Pinpoint the cell where the given text exists, returning its (X, Y) midpoint coordinate. 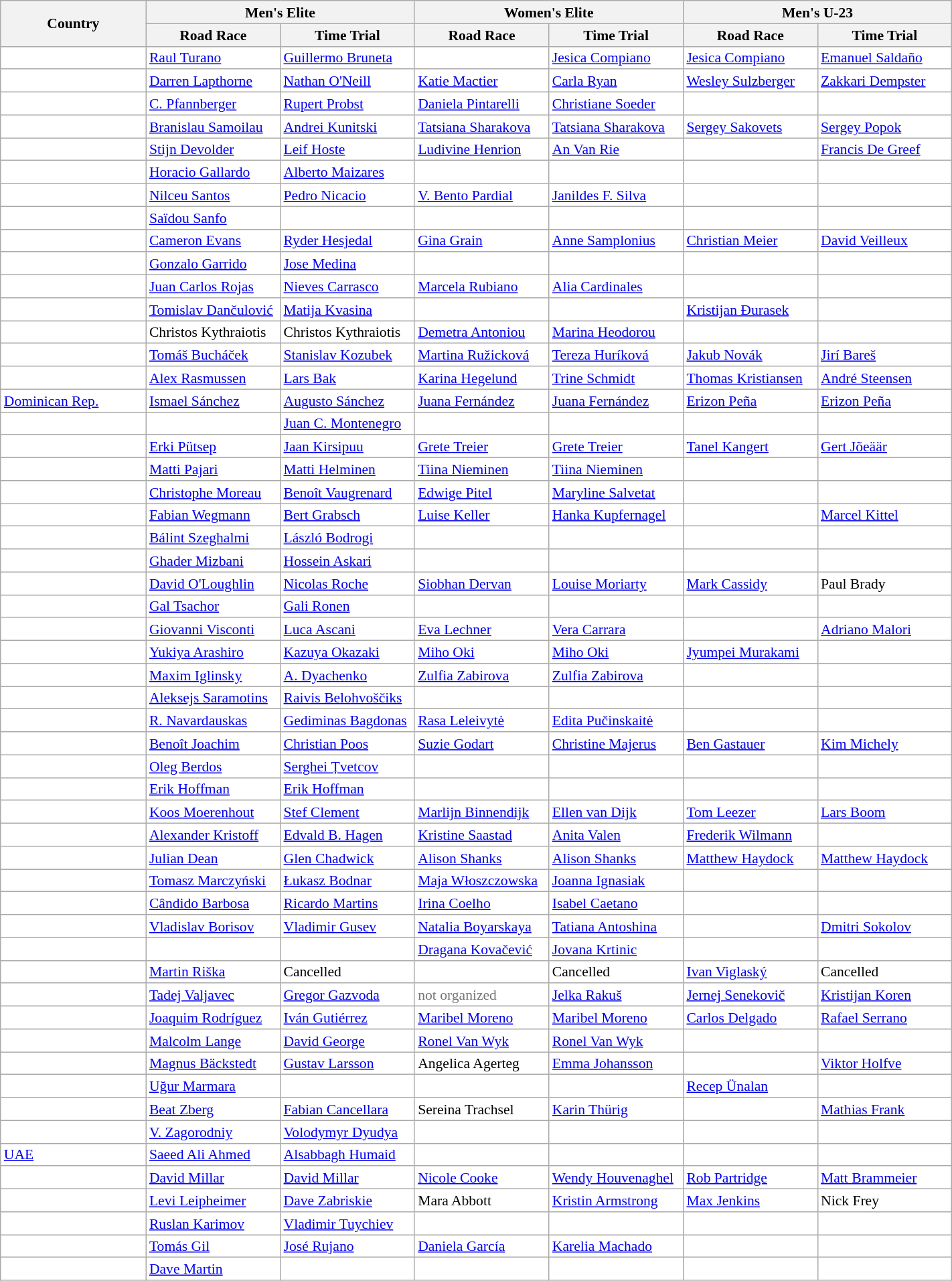
V. Bento Pardial (482, 195)
Adriano Malori (885, 629)
Edita Pučinskaitė (616, 721)
Rob Partridge (750, 1178)
Tomás Gil (213, 1246)
Ruslan Karimov (213, 1223)
Erki Pütsep (213, 447)
Volodymyr Dyudya (347, 1132)
Tomislav Dančulović (213, 309)
Emanuel Saldaño (885, 58)
Marina Heodorou (616, 332)
Women's Elite (549, 12)
Alex Rasmussen (213, 378)
Nicolas Roche (347, 583)
Karina Hegelund (482, 378)
Francis De Greef (885, 149)
Jyumpei Murakami (750, 652)
Augusto Sánchez (347, 400)
Iván Gutiérrez (347, 1018)
Lars Bak (347, 378)
Thomas Kristiansen (750, 378)
Tom Leezer (750, 812)
Łukasz Bodnar (347, 881)
Ricardo Martins (347, 903)
Sergey Popok (885, 127)
Kristijan Đurasek (750, 309)
Jirí Bareš (885, 355)
Gonzalo Garrido (213, 264)
Kristine Saastad (482, 835)
Kazuya Okazaki (347, 652)
Luca Ascani (347, 629)
Katie Mactier (482, 81)
Karelia Machado (616, 1246)
Julian Dean (213, 858)
Isabel Caetano (616, 903)
Nicole Cooke (482, 1178)
Gina Grain (482, 240)
Ghader Mizbani (213, 560)
Fabian Cancellara (347, 1109)
Jakub Novák (750, 355)
László Bodrogi (347, 538)
Beat Zberg (213, 1109)
Irina Coelho (482, 903)
Levi Leipheimer (213, 1201)
Wendy Houvenaghel (616, 1178)
Maxim Iglinsky (213, 675)
Carla Ryan (616, 81)
Benoît Vaugrenard (347, 492)
Edwige Pitel (482, 492)
Vladislav Borisov (213, 926)
Vladimir Tuychiev (347, 1223)
not organized (482, 995)
Demetra Antoniou (482, 332)
Andrei Kunitski (347, 127)
David George (347, 1041)
Horacio Gallardo (213, 172)
Gustav Larsson (347, 1063)
Rupert Probst (347, 104)
Dave Zabriskie (347, 1201)
Vera Carrara (616, 629)
Anne Samplonius (616, 240)
Jernej Senekovič (750, 995)
Rasa Leleivytė (482, 721)
Vladimir Gusev (347, 926)
Joaquim Rodríguez (213, 1018)
Lars Boom (885, 812)
Magnus Bäckstedt (213, 1063)
Tomáš Bucháček (213, 355)
Nieves Carrasco (347, 287)
Marcel Kittel (885, 515)
Glen Chadwick (347, 858)
Alberto Maizares (347, 172)
André Steensen (885, 378)
Saeed Ali Ahmed (213, 1154)
Dmitri Sokolov (885, 926)
Joanna Ignasiak (616, 881)
Gert Jõeäär (885, 447)
Marcela Rubiano (482, 287)
Gediminas Bagdonas (347, 721)
Anita Valen (616, 835)
Christophe Moreau (213, 492)
Kristijan Koren (885, 995)
Siobhan Dervan (482, 583)
Jose Medina (347, 264)
Jovana Krtinic (616, 949)
Matija Kvasina (347, 309)
Stanislav Kozubek (347, 355)
Giovanni Visconti (213, 629)
Ellen van Dijk (616, 812)
Juan C. Montenegro (347, 423)
Kristin Armstrong (616, 1201)
Christine Majerus (616, 743)
Alia Cardinales (616, 287)
Gali Ronen (347, 606)
Natalia Boyarskaya (482, 926)
Malcolm Lange (213, 1041)
Raul Turano (213, 58)
Dominican Rep. (74, 400)
Hanka Kupfernagel (616, 515)
Mathias Frank (885, 1109)
José Rujano (347, 1246)
A. Dyachenko (347, 675)
Suzie Godart (482, 743)
Daniela Pintarelli (482, 104)
Karin Thürig (616, 1109)
UAE (74, 1154)
Rafael Serrano (885, 1018)
Fabian Wegmann (213, 515)
Ryder Hesjedal (347, 240)
Tadej Valjavec (213, 995)
Cândido Barbosa (213, 903)
Kim Michely (885, 743)
Tereza Huríková (616, 355)
Aleksejs Saramotins (213, 698)
Tomasz Marczyński (213, 881)
Luise Keller (482, 515)
Eva Lechner (482, 629)
Trine Schmidt (616, 378)
Ivan Viglaský (750, 972)
Koos Moerenhout (213, 812)
Matti Helminen (347, 469)
Frederik Wilmann (750, 835)
Janildes F. Silva (616, 195)
Ismael Sánchez (213, 400)
Oleg Berdos (213, 766)
Wesley Sulzberger (750, 81)
Men's U-23 (817, 12)
Benoît Joachim (213, 743)
Darren Lapthorne (213, 81)
Serghei Țvetcov (347, 766)
Emma Johansson (616, 1063)
Leif Hoste (347, 149)
Recep Ünalan (750, 1086)
Nick Frey (885, 1201)
Sergey Sakovets (750, 127)
David Veilleux (885, 240)
Mark Cassidy (750, 583)
Jaan Kirsipuu (347, 447)
Maryline Salvetat (616, 492)
Tatiana Antoshina (616, 926)
Dragana Kovačević (482, 949)
Stef Clement (347, 812)
Matti Pajari (213, 469)
Angelica Agerteg (482, 1063)
Saïdou Sanfo (213, 218)
Pedro Nicacio (347, 195)
Carlos Delgado (750, 1018)
Christiane Soeder (616, 104)
Ben Gastauer (750, 743)
Gregor Gazvoda (347, 995)
Tanel Kangert (750, 447)
Mara Abbott (482, 1201)
Nilceu Santos (213, 195)
Marlijn Binnendijk (482, 812)
Uğur Marmara (213, 1086)
Alexander Kristoff (213, 835)
Christian Meier (750, 240)
Nathan O'Neill (347, 81)
Edvald B. Hagen (347, 835)
Juan Carlos Rojas (213, 287)
Alsabbagh Humaid (347, 1154)
Viktor Holfve (885, 1063)
Louise Moriarty (616, 583)
Bálint Szeghalmi (213, 538)
Raivis Belohvoščiks (347, 698)
C. Pfannberger (213, 104)
Hossein Askari (347, 560)
Jelka Rakuš (616, 995)
Martina Ružicková (482, 355)
Yukiya Arashiro (213, 652)
Men's Elite (280, 12)
David O'Loughlin (213, 583)
Country (74, 23)
R. Navardauskas (213, 721)
Zakkari Dempster (885, 81)
Branislau Samoilau (213, 127)
Gal Tsachor (213, 606)
An Van Rie (616, 149)
V. Zagorodniy (213, 1132)
Max Jenkins (750, 1201)
Sereina Trachsel (482, 1109)
Christian Poos (347, 743)
Paul Brady (885, 583)
Martin Riška (213, 972)
Daniela García (482, 1246)
Matt Brammeier (885, 1178)
Ludivine Henrion (482, 149)
Guillermo Bruneta (347, 58)
Maja Włoszczowska (482, 881)
Cameron Evans (213, 240)
Dave Martin (213, 1269)
Stijn Devolder (213, 149)
Bert Grabsch (347, 515)
